Return (X, Y) of the center of cell containing provided text 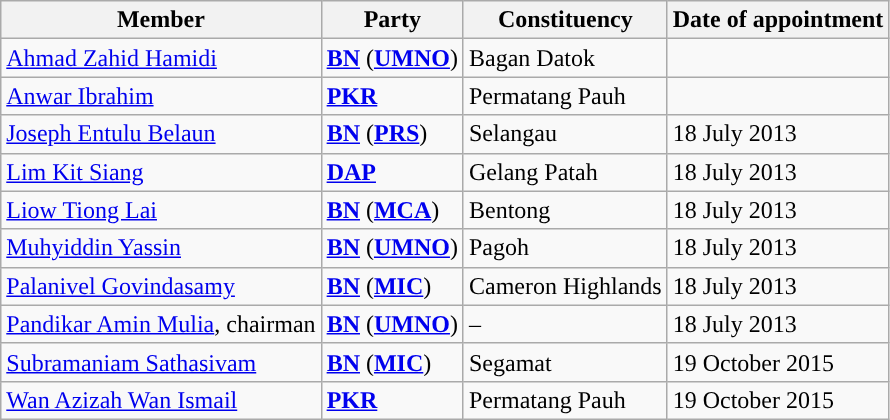
Member (161, 20)
Bagan Datok (565, 58)
BN (MCA) (392, 210)
DAP (392, 172)
Wan Azizah Wan Ismail (161, 400)
Pagoh (565, 248)
Constituency (565, 20)
Lim Kit Siang (161, 172)
Muhyiddin Yassin (161, 248)
Selangau (565, 134)
BN (PRS) (392, 134)
Subramaniam Sathasivam (161, 362)
– (565, 324)
Palanivel Govindasamy (161, 286)
Party (392, 20)
Pandikar Amin Mulia, chairman (161, 324)
Joseph Entulu Belaun (161, 134)
Ahmad Zahid Hamidi (161, 58)
Gelang Patah (565, 172)
Segamat (565, 362)
Anwar Ibrahim (161, 96)
Date of appointment (778, 20)
Bentong (565, 210)
Liow Tiong Lai (161, 210)
Cameron Highlands (565, 286)
